Find where the given text appears and provide that cell's center as (x, y) coordinate. 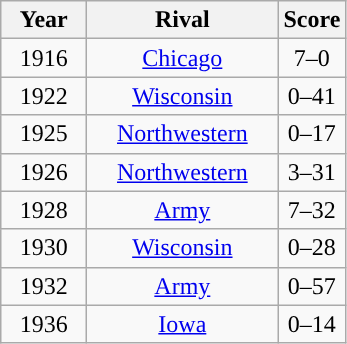
7–32 (312, 210)
0–14 (312, 324)
1928 (44, 210)
1925 (44, 134)
0–57 (312, 286)
7–0 (312, 58)
Year (44, 20)
1922 (44, 96)
Score (312, 20)
1926 (44, 172)
1930 (44, 248)
1932 (44, 286)
Rival (182, 20)
1936 (44, 324)
Chicago (182, 58)
3–31 (312, 172)
0–28 (312, 248)
0–41 (312, 96)
1916 (44, 58)
0–17 (312, 134)
Iowa (182, 324)
